Capture the cell that displays the provided text and extract its [x, y] central coordinate. 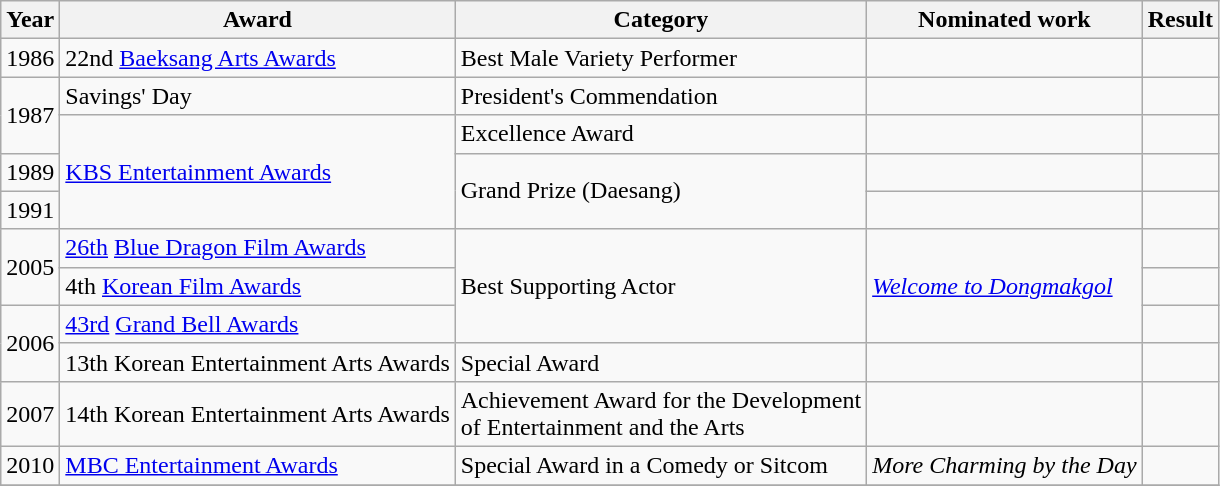
1989 [30, 172]
Special Award [660, 362]
More Charming by the Day [1004, 465]
Best Male Variety Performer [660, 58]
KBS Entertainment Awards [258, 172]
Special Award in a Comedy or Sitcom [660, 465]
22nd Baeksang Arts Awards [258, 58]
Savings' Day [258, 96]
Category [660, 20]
President's Commendation [660, 96]
2007 [30, 414]
13th Korean Entertainment Arts Awards [258, 362]
MBC Entertainment Awards [258, 465]
Excellence Award [660, 134]
2006 [30, 343]
Grand Prize (Daesang) [660, 191]
14th Korean Entertainment Arts Awards [258, 414]
Welcome to Dongmakgol [1004, 286]
2010 [30, 465]
1986 [30, 58]
1991 [30, 210]
Award [258, 20]
Nominated work [1004, 20]
1987 [30, 115]
Best Supporting Actor [660, 286]
Year [30, 20]
4th Korean Film Awards [258, 286]
Result [1180, 20]
26th Blue Dragon Film Awards [258, 248]
43rd Grand Bell Awards [258, 324]
Achievement Award for the Development of Entertainment and the Arts [660, 414]
2005 [30, 267]
